Output the [x, y] coordinate of the center of the cell containing the given text.  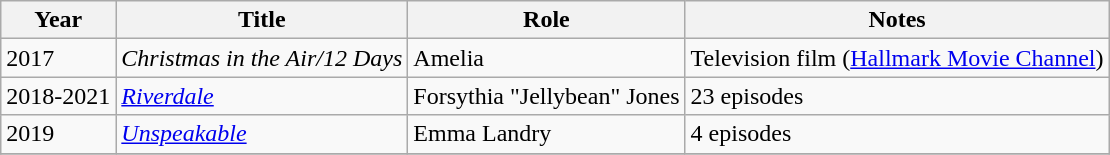
Television film (Hallmark Movie Channel) [897, 58]
Notes [897, 20]
2019 [58, 134]
Year [58, 20]
Christmas in the Air/12 Days [262, 58]
Title [262, 20]
23 episodes [897, 96]
Riverdale [262, 96]
4 episodes [897, 134]
Emma Landry [546, 134]
2017 [58, 58]
Forsythia "Jellybean" Jones [546, 96]
2018-2021 [58, 96]
Role [546, 20]
Unspeakable [262, 134]
Amelia [546, 58]
